Extract the [X, Y] coordinate from the center of the cell holding the provided text.  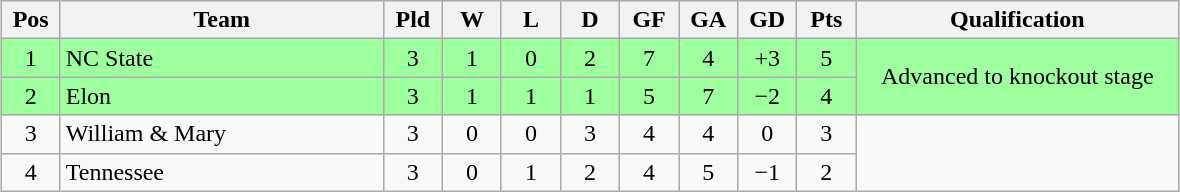
W [472, 20]
GF [650, 20]
Advanced to knockout stage [1018, 77]
Pld [412, 20]
Tennessee [222, 172]
GD [768, 20]
Pts [826, 20]
NC State [222, 58]
William & Mary [222, 134]
D [590, 20]
Pos [30, 20]
L [530, 20]
−2 [768, 96]
GA [708, 20]
Qualification [1018, 20]
Team [222, 20]
−1 [768, 172]
Elon [222, 96]
+3 [768, 58]
